Locate the cell with the specified text and output its [x, y] center coordinate. 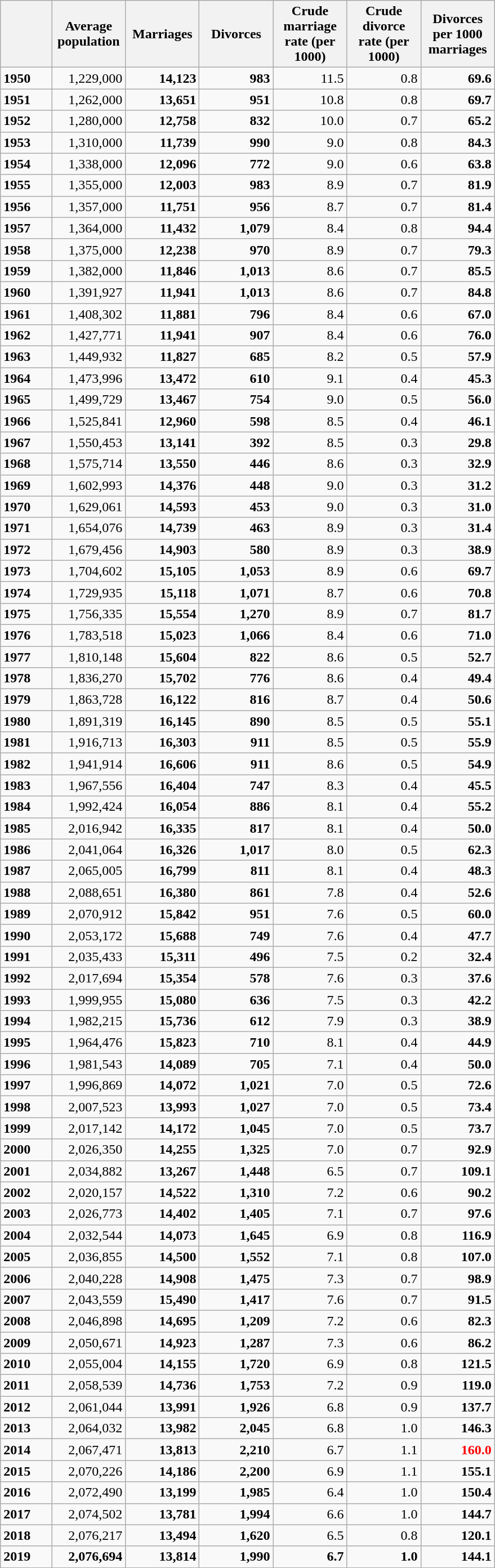
1957 [26, 228]
1,027 [237, 1107]
16,326 [162, 850]
1,836,270 [89, 678]
85.5 [457, 271]
52.7 [457, 657]
1973 [26, 571]
1,262,000 [89, 100]
1,017 [237, 850]
54.9 [457, 764]
2003 [26, 1214]
10.0 [310, 121]
12,003 [162, 185]
1986 [26, 850]
55.1 [457, 721]
1965 [26, 400]
1992 [26, 978]
1,338,000 [89, 164]
11.5 [310, 78]
69.6 [457, 78]
16,145 [162, 721]
2,067,471 [89, 1450]
2,076,694 [89, 1557]
1,448 [237, 1171]
1970 [26, 507]
150.4 [457, 1493]
10.8 [310, 100]
2,076,217 [89, 1535]
1,863,728 [89, 700]
2,040,228 [89, 1278]
32.4 [457, 957]
81.4 [457, 207]
1,045 [237, 1128]
13,991 [162, 1407]
2,016,942 [89, 828]
580 [237, 550]
15,023 [162, 635]
749 [237, 935]
70.8 [457, 592]
15,823 [162, 1043]
91.5 [457, 1299]
14,073 [162, 1235]
7.8 [310, 892]
2,088,651 [89, 892]
1968 [26, 464]
772 [237, 164]
1985 [26, 828]
16,122 [162, 700]
710 [237, 1043]
1,654,076 [89, 528]
1977 [26, 657]
2,032,544 [89, 1235]
92.9 [457, 1150]
610 [237, 378]
2,007,523 [89, 1107]
2,074,502 [89, 1514]
2,036,855 [89, 1257]
31.0 [457, 507]
2,070,226 [89, 1471]
2,035,433 [89, 957]
2,070,912 [89, 914]
12,096 [162, 164]
2004 [26, 1235]
1952 [26, 121]
13,494 [162, 1535]
6.4 [310, 1493]
636 [237, 999]
155.1 [457, 1471]
14,908 [162, 1278]
705 [237, 1064]
1,021 [237, 1085]
2,043,559 [89, 1299]
13,141 [162, 443]
Divorces per 1000 marriages [457, 34]
63.8 [457, 164]
12,238 [162, 249]
14,695 [162, 1321]
1,999,955 [89, 999]
82.3 [457, 1321]
1975 [26, 614]
1,783,518 [89, 635]
14,376 [162, 485]
970 [237, 249]
2005 [26, 1257]
71.0 [457, 635]
31.4 [457, 528]
1,552 [237, 1257]
13,781 [162, 1514]
1,525,841 [89, 421]
14,522 [162, 1192]
1,287 [237, 1343]
776 [237, 678]
2,017,694 [89, 978]
448 [237, 485]
2,061,044 [89, 1407]
98.9 [457, 1278]
1,602,993 [89, 485]
1997 [26, 1085]
2000 [26, 1150]
Crude marriage rate (per 1000) [310, 34]
16,054 [162, 807]
1996 [26, 1064]
11,432 [162, 228]
1,810,148 [89, 657]
15,490 [162, 1299]
16,404 [162, 785]
7.9 [310, 1021]
1,679,456 [89, 550]
2,200 [237, 1471]
1999 [26, 1128]
14,923 [162, 1343]
1,066 [237, 635]
1982 [26, 764]
2009 [26, 1343]
822 [237, 657]
1983 [26, 785]
446 [237, 464]
2017 [26, 1514]
2015 [26, 1471]
Divorces [237, 34]
1991 [26, 957]
11,751 [162, 207]
1,310,000 [89, 142]
8.3 [310, 785]
14,739 [162, 528]
119.0 [457, 1386]
107.0 [457, 1257]
1,499,729 [89, 400]
2,064,032 [89, 1428]
45.5 [457, 785]
15,311 [162, 957]
1,981,543 [89, 1064]
1998 [26, 1107]
37.6 [457, 978]
1,053 [237, 571]
76.0 [457, 336]
1993 [26, 999]
90.2 [457, 1192]
16,799 [162, 871]
453 [237, 507]
496 [237, 957]
12,758 [162, 121]
14,593 [162, 507]
52.6 [457, 892]
73.7 [457, 1128]
816 [237, 700]
31.2 [457, 485]
79.3 [457, 249]
62.3 [457, 850]
15,080 [162, 999]
32.9 [457, 464]
1976 [26, 635]
1,996,869 [89, 1085]
1955 [26, 185]
49.4 [457, 678]
1,270 [237, 614]
11,827 [162, 357]
15,702 [162, 678]
14,255 [162, 1150]
1990 [26, 935]
1,357,000 [89, 207]
15,688 [162, 935]
15,118 [162, 592]
578 [237, 978]
48.3 [457, 871]
1,280,000 [89, 121]
1,364,000 [89, 228]
16,303 [162, 743]
685 [237, 357]
1967 [26, 443]
1,229,000 [89, 78]
1953 [26, 142]
1,753 [237, 1386]
55.2 [457, 807]
1979 [26, 700]
14,123 [162, 78]
463 [237, 528]
2012 [26, 1407]
1995 [26, 1043]
861 [237, 892]
1,355,000 [89, 185]
14,903 [162, 550]
1,620 [237, 1535]
1,550,453 [89, 443]
8.2 [310, 357]
1980 [26, 721]
65.2 [457, 121]
116.9 [457, 1235]
1971 [26, 528]
84.8 [457, 292]
2019 [26, 1557]
1,391,927 [89, 292]
1,071 [237, 592]
1,629,061 [89, 507]
1,916,713 [89, 743]
1962 [26, 336]
2,020,157 [89, 1192]
13,814 [162, 1557]
1972 [26, 550]
14,072 [162, 1085]
1,375,000 [89, 249]
0.2 [384, 957]
97.6 [457, 1214]
817 [237, 828]
1994 [26, 1021]
1,891,319 [89, 721]
15,105 [162, 571]
1,427,771 [89, 336]
1978 [26, 678]
1,964,476 [89, 1043]
890 [237, 721]
2,065,005 [89, 871]
13,467 [162, 400]
1951 [26, 100]
392 [237, 443]
1987 [26, 871]
13,550 [162, 464]
137.7 [457, 1407]
1,756,335 [89, 614]
42.2 [457, 999]
1,926 [237, 1407]
1,990 [237, 1557]
1984 [26, 807]
16,380 [162, 892]
8.0 [310, 850]
1,473,996 [89, 378]
811 [237, 871]
2001 [26, 1171]
Average population [89, 34]
2006 [26, 1278]
47.7 [457, 935]
160.0 [457, 1450]
1,575,714 [89, 464]
1981 [26, 743]
2,017,142 [89, 1128]
1,382,000 [89, 271]
Crude divorce rate (per 1000) [384, 34]
56.0 [457, 400]
86.2 [457, 1343]
144.1 [457, 1557]
1,645 [237, 1235]
13,472 [162, 378]
15,354 [162, 978]
796 [237, 314]
1,079 [237, 228]
2,072,490 [89, 1493]
1,310 [237, 1192]
1,985 [237, 1493]
1954 [26, 164]
14,172 [162, 1128]
60.0 [457, 914]
2016 [26, 1493]
1,967,556 [89, 785]
73.4 [457, 1107]
1,417 [237, 1299]
2010 [26, 1364]
747 [237, 785]
2,045 [237, 1428]
1969 [26, 485]
2014 [26, 1450]
84.3 [457, 142]
1956 [26, 207]
1,992,424 [89, 807]
146.3 [457, 1428]
2013 [26, 1428]
14,155 [162, 1364]
13,993 [162, 1107]
13,813 [162, 1450]
2007 [26, 1299]
2,046,898 [89, 1321]
1963 [26, 357]
2,034,882 [89, 1171]
1966 [26, 421]
45.3 [457, 378]
1989 [26, 914]
2011 [26, 1386]
2,053,172 [89, 935]
612 [237, 1021]
44.9 [457, 1043]
109.1 [457, 1171]
16,606 [162, 764]
81.9 [457, 185]
990 [237, 142]
15,604 [162, 657]
754 [237, 400]
2,210 [237, 1450]
16,335 [162, 828]
50.6 [457, 700]
1,704,602 [89, 571]
1950 [26, 78]
1,982,215 [89, 1021]
1964 [26, 378]
1,994 [237, 1514]
2,026,773 [89, 1214]
29.8 [457, 443]
1958 [26, 249]
57.9 [457, 357]
1,720 [237, 1364]
2,055,004 [89, 1364]
14,736 [162, 1386]
12,960 [162, 421]
6.6 [310, 1514]
94.4 [457, 228]
55.9 [457, 743]
1974 [26, 592]
120.1 [457, 1535]
907 [237, 336]
2,058,539 [89, 1386]
598 [237, 421]
121.5 [457, 1364]
2018 [26, 1535]
1,408,302 [89, 314]
14,089 [162, 1064]
2002 [26, 1192]
1,729,935 [89, 592]
1,209 [237, 1321]
9.1 [310, 378]
81.7 [457, 614]
1988 [26, 892]
2,050,671 [89, 1343]
1,941,914 [89, 764]
15,842 [162, 914]
11,846 [162, 271]
956 [237, 207]
13,199 [162, 1493]
13,651 [162, 100]
2008 [26, 1321]
14,500 [162, 1257]
2,026,350 [89, 1150]
11,739 [162, 142]
46.1 [457, 421]
1959 [26, 271]
67.0 [457, 314]
11,881 [162, 314]
72.6 [457, 1085]
14,402 [162, 1214]
1961 [26, 314]
144.7 [457, 1514]
13,982 [162, 1428]
886 [237, 807]
1960 [26, 292]
13,267 [162, 1171]
2,041,064 [89, 850]
1,475 [237, 1278]
1,325 [237, 1150]
832 [237, 121]
14,186 [162, 1471]
1,449,932 [89, 357]
1,405 [237, 1214]
15,736 [162, 1021]
15,554 [162, 614]
Marriages [162, 34]
